Capture the cell that displays the provided text and extract its (x, y) central coordinate. 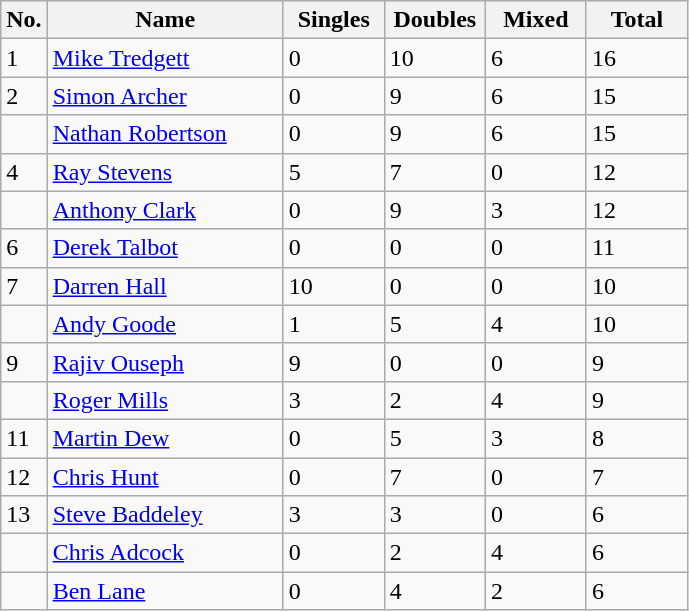
8 (636, 438)
Andy Goode (165, 324)
Steve Baddeley (165, 515)
Derek Talbot (165, 248)
Ben Lane (165, 591)
Chris Adcock (165, 553)
Darren Hall (165, 286)
Mixed (536, 20)
Anthony Clark (165, 210)
Rajiv Ouseph (165, 362)
Doubles (434, 20)
Chris Hunt (165, 477)
13 (24, 515)
Nathan Robertson (165, 134)
Simon Archer (165, 96)
16 (636, 58)
Total (636, 20)
Mike Tredgett (165, 58)
Martin Dew (165, 438)
Name (165, 20)
No. (24, 20)
Roger Mills (165, 400)
Singles (334, 20)
Ray Stevens (165, 172)
